Determine the (X, Y) coordinate at the center of the cell enclosing the given text.  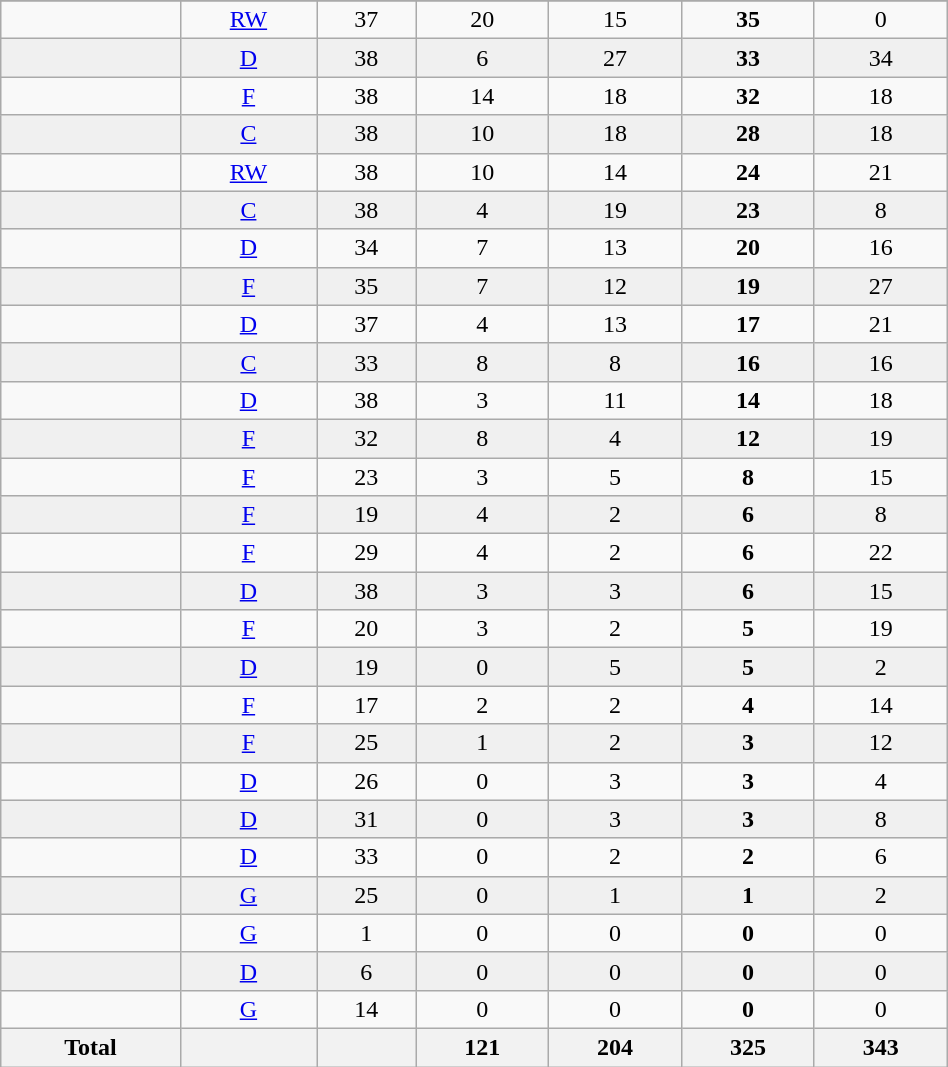
28 (748, 134)
325 (748, 1047)
29 (366, 553)
121 (482, 1047)
24 (748, 172)
26 (366, 781)
343 (880, 1047)
11 (616, 400)
Total (90, 1047)
204 (616, 1047)
22 (880, 553)
31 (366, 819)
